Detect which cell encompasses the target text, then output its [X, Y] center coordinate. 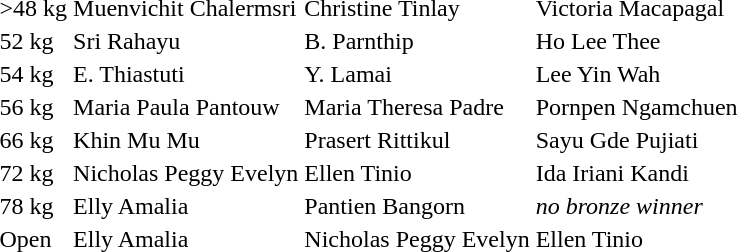
Y. Lamai [417, 74]
Sri Rahayu [186, 41]
Maria Paula Pantouw [186, 107]
Elly Amalia [186, 206]
Pantien Bangorn [417, 206]
Khin Mu Mu [186, 140]
Prasert Rittikul [417, 140]
Ellen Tinio [417, 173]
Nicholas Peggy Evelyn [186, 173]
E. Thiastuti [186, 74]
B. Parnthip [417, 41]
Maria Theresa Padre [417, 107]
